Scan for the cell matching the given text and deliver its (X, Y) coordinate at center. 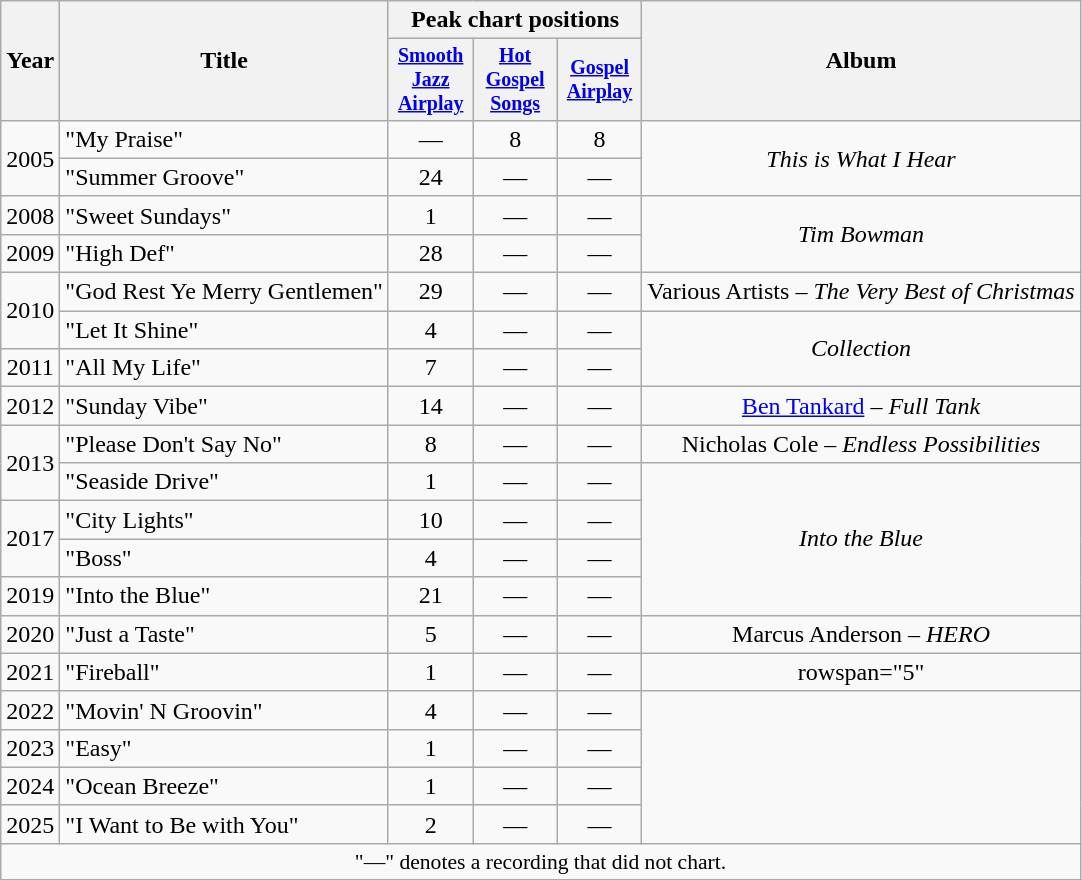
"Summer Groove" (224, 177)
"All My Life" (224, 368)
2025 (30, 824)
Year (30, 61)
2 (430, 824)
This is What I Hear (861, 158)
14 (430, 406)
2023 (30, 748)
"Sunday Vibe" (224, 406)
Hot GospelSongs (515, 80)
"High Def" (224, 253)
28 (430, 253)
"Into the Blue" (224, 596)
"Movin' N Groovin" (224, 710)
2019 (30, 596)
7 (430, 368)
"God Rest Ye Merry Gentlemen" (224, 292)
"I Want to Be with You" (224, 824)
Smooth JazzAirplay (430, 80)
24 (430, 177)
"Just a Taste" (224, 634)
Into the Blue (861, 539)
Collection (861, 349)
GospelAirplay (599, 80)
2009 (30, 253)
"Let It Shine" (224, 330)
Title (224, 61)
29 (430, 292)
2010 (30, 311)
5 (430, 634)
2020 (30, 634)
2005 (30, 158)
Nicholas Cole – Endless Possibilities (861, 444)
rowspan="5" (861, 672)
"Fireball" (224, 672)
Various Artists – The Very Best of Christmas (861, 292)
"—" denotes a recording that did not chart. (540, 861)
2008 (30, 215)
"Easy" (224, 748)
Ben Tankard – Full Tank (861, 406)
"Boss" (224, 558)
10 (430, 520)
"Sweet Sundays" (224, 215)
"Seaside Drive" (224, 482)
2022 (30, 710)
2021 (30, 672)
"Please Don't Say No" (224, 444)
2012 (30, 406)
2024 (30, 786)
"City Lights" (224, 520)
"Ocean Breeze" (224, 786)
2013 (30, 463)
Tim Bowman (861, 234)
2011 (30, 368)
21 (430, 596)
Peak chart positions (514, 20)
"My Praise" (224, 139)
Album (861, 61)
Marcus Anderson – HERO (861, 634)
2017 (30, 539)
